Find where the given text appears and provide that cell's center as [x, y] coordinate. 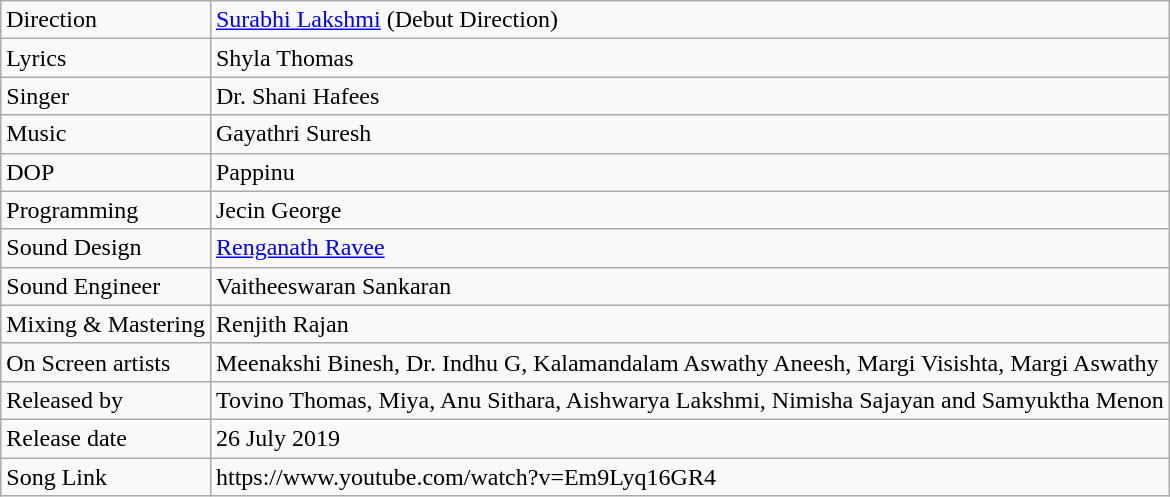
Tovino Thomas, Miya, Anu Sithara, Aishwarya Lakshmi, Nimisha Sajayan and Samyuktha Menon [690, 400]
Vaitheeswaran Sankaran [690, 286]
26 July 2019 [690, 438]
https://www.youtube.com/watch?v=Em9Lyq16GR4 [690, 477]
Gayathri Suresh [690, 134]
Meenakshi Binesh, Dr. Indhu G, Kalamandalam Aswathy Aneesh, Margi Visishta, Margi Aswathy [690, 362]
Jecin George [690, 210]
Programming [106, 210]
Released by [106, 400]
Mixing & Mastering [106, 324]
Surabhi Lakshmi (Debut Direction) [690, 20]
Singer [106, 96]
Release date [106, 438]
Music [106, 134]
Renjith Rajan [690, 324]
Dr. Shani Hafees [690, 96]
Pappinu [690, 172]
Direction [106, 20]
Sound Engineer [106, 286]
DOP [106, 172]
Lyrics [106, 58]
Renganath Ravee [690, 248]
Song Link [106, 477]
Shyla Thomas [690, 58]
On Screen artists [106, 362]
Sound Design [106, 248]
